Find where the given text appears and provide that cell's center as (X, Y) coordinate. 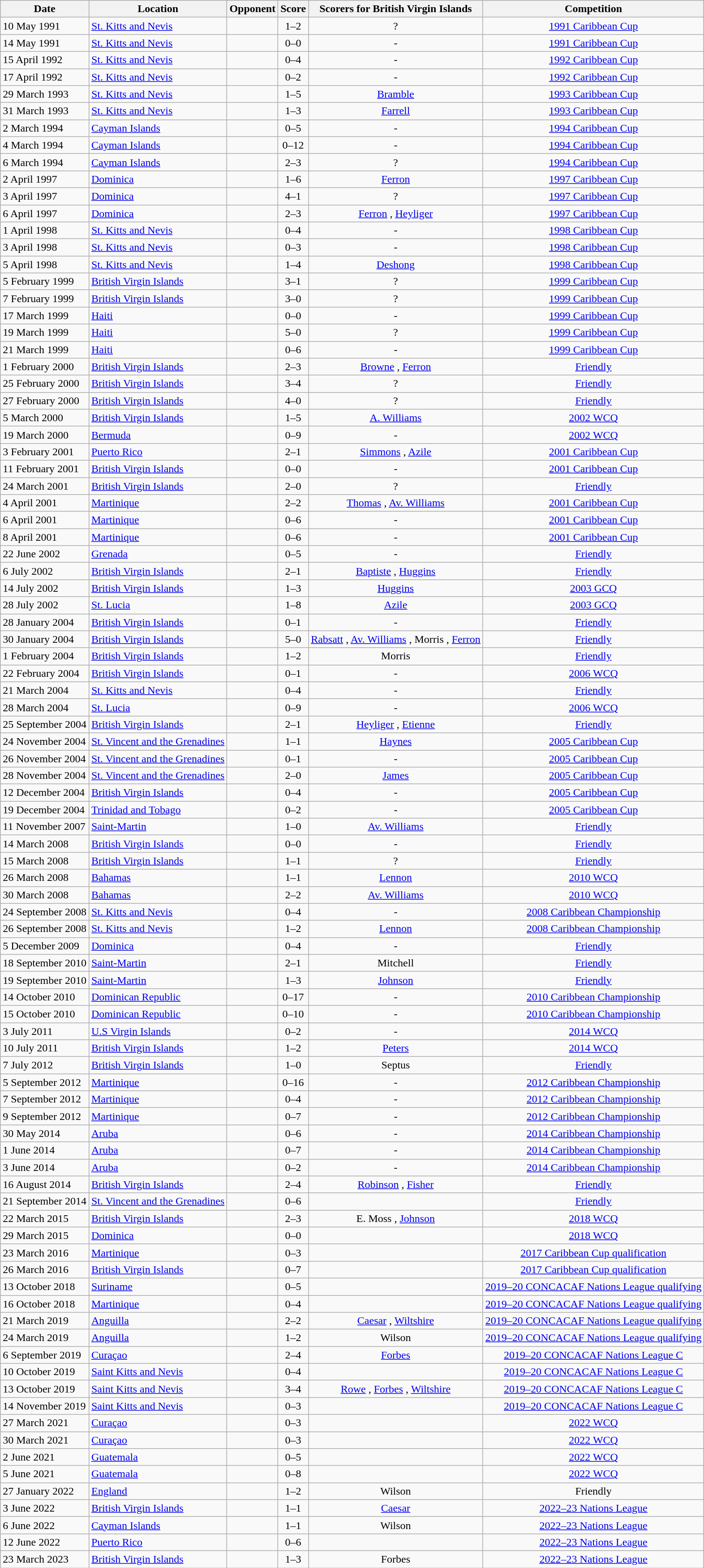
Ferron (396, 179)
James (396, 776)
5 June 2021 (45, 1474)
7 July 2012 (45, 1065)
28 March 2004 (45, 707)
Haynes (396, 741)
Caesar (396, 1508)
A. Williams (396, 418)
2 June 2021 (45, 1457)
26 November 2004 (45, 759)
12 December 2004 (45, 793)
25 September 2004 (45, 724)
3 June 2014 (45, 1167)
Septus (396, 1065)
25 February 2000 (45, 384)
Robinson , Fisher (396, 1184)
10 May 1991 (45, 26)
E. Moss , Johnson (396, 1218)
5 December 2009 (45, 946)
26 March 2008 (45, 878)
Mitchell (396, 963)
21 September 2014 (45, 1201)
0–16 (293, 1082)
14 May 1991 (45, 43)
2 April 1997 (45, 179)
6 March 1994 (45, 162)
30 May 2014 (45, 1133)
27 January 2022 (45, 1491)
Bramble (396, 94)
Trinidad and Tobago (158, 810)
24 November 2004 (45, 741)
21 March 1999 (45, 350)
5 February 1999 (45, 282)
31 March 1993 (45, 111)
Ferron , Heyliger (396, 214)
22 March 2015 (45, 1218)
Score (293, 9)
14 March 2008 (45, 844)
1–4 (293, 265)
6 April 2001 (45, 520)
15 March 2008 (45, 861)
1 February 2004 (45, 656)
23 March 2023 (45, 1559)
19 December 2004 (45, 810)
15 October 2010 (45, 1014)
4–0 (293, 401)
21 March 2004 (45, 690)
24 September 2008 (45, 912)
26 March 2016 (45, 1269)
17 March 1999 (45, 316)
12 June 2022 (45, 1542)
29 March 2015 (45, 1235)
Farrell (396, 111)
0–10 (293, 1014)
6 April 1997 (45, 214)
Date (45, 9)
9 September 2012 (45, 1116)
0–8 (293, 1474)
13 October 2019 (45, 1389)
28 November 2004 (45, 776)
8 April 2001 (45, 537)
14 July 2002 (45, 588)
5 September 2012 (45, 1082)
28 January 2004 (45, 622)
4 March 1994 (45, 145)
Location (158, 9)
3 February 2001 (45, 452)
Opponent (253, 9)
U.S Virgin Islands (158, 1031)
16 August 2014 (45, 1184)
1 February 2000 (45, 367)
Browne , Ferron (396, 367)
19 September 2010 (45, 980)
24 March 2001 (45, 486)
18 September 2010 (45, 963)
14 November 2019 (45, 1406)
Peters (396, 1048)
Grenada (158, 554)
19 March 2000 (45, 435)
Rabsatt , Av. Williams , Morris , Ferron (396, 639)
6 July 2002 (45, 571)
6 September 2019 (45, 1355)
7 September 2012 (45, 1099)
24 March 2019 (45, 1338)
3 July 2011 (45, 1031)
1–6 (293, 179)
11 November 2007 (45, 827)
3 April 1998 (45, 248)
5 March 2000 (45, 418)
Deshong (396, 265)
22 June 2002 (45, 554)
England (158, 1491)
1–8 (293, 605)
30 March 2008 (45, 895)
10 October 2019 (45, 1372)
15 April 1992 (45, 60)
11 February 2001 (45, 469)
Suriname (158, 1286)
10 July 2011 (45, 1048)
3–1 (293, 282)
2 March 1994 (45, 128)
0–12 (293, 145)
Caesar , Wiltshire (396, 1321)
19 March 1999 (45, 333)
4–1 (293, 196)
3 June 2022 (45, 1508)
21 March 2019 (45, 1321)
Simmons , Azile (396, 452)
16 October 2018 (45, 1304)
Competition (593, 9)
29 March 1993 (45, 94)
0–17 (293, 997)
27 February 2000 (45, 401)
Huggins (396, 588)
14 October 2010 (45, 997)
4 April 2001 (45, 503)
28 July 2002 (45, 605)
3–0 (293, 299)
1 April 1998 (45, 231)
3 April 1997 (45, 196)
6 June 2022 (45, 1525)
Bermuda (158, 435)
27 March 2021 (45, 1423)
17 April 1992 (45, 77)
5 April 1998 (45, 265)
Johnson (396, 980)
Scorers for British Virgin Islands (396, 9)
26 September 2008 (45, 929)
Baptiste , Huggins (396, 571)
Azile (396, 605)
23 March 2016 (45, 1252)
30 January 2004 (45, 639)
7 February 1999 (45, 299)
Morris (396, 656)
22 February 2004 (45, 673)
13 October 2018 (45, 1286)
30 March 2021 (45, 1440)
Rowe , Forbes , Wiltshire (396, 1389)
Heyliger , Etienne (396, 724)
Thomas , Av. Williams (396, 503)
1 June 2014 (45, 1150)
